Identify which cell holds the provided text, then report its (X, Y) central coordinate. 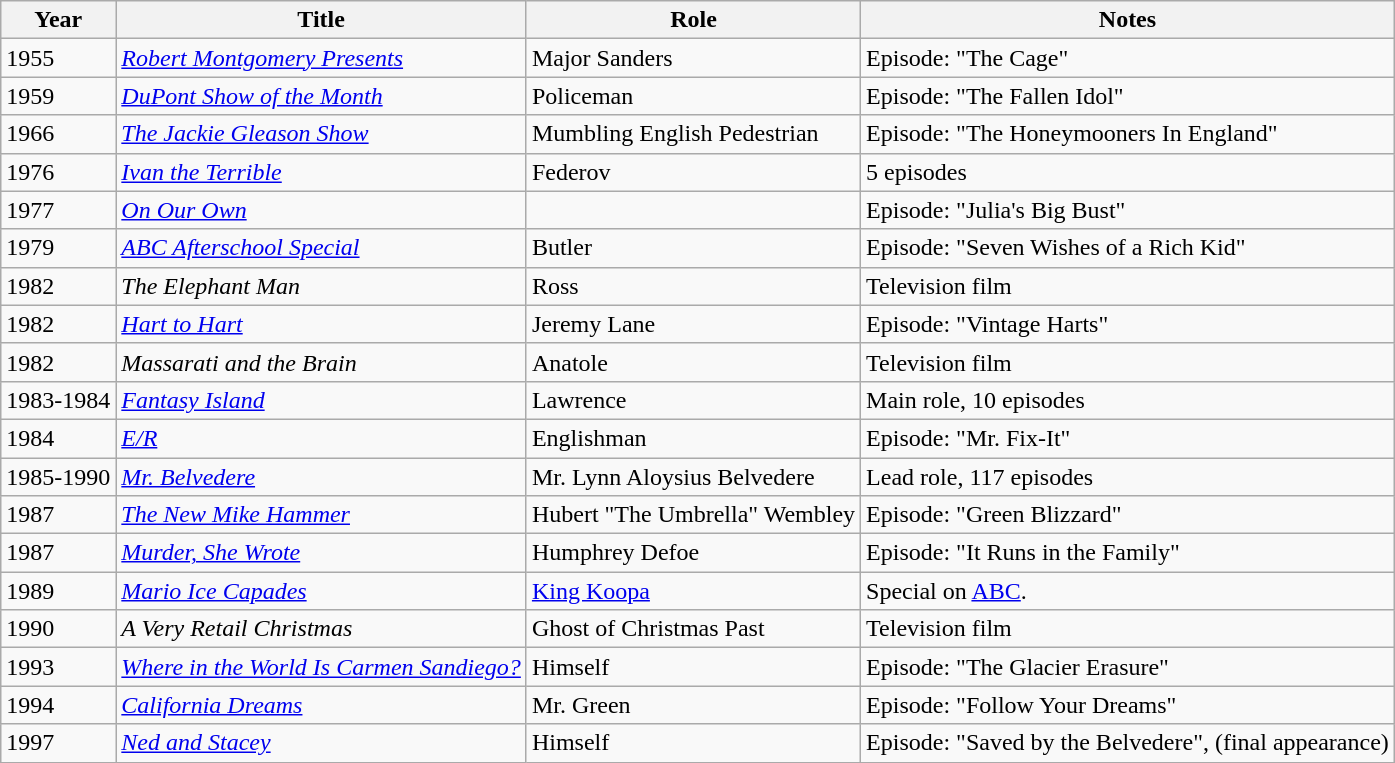
1976 (58, 172)
1966 (58, 134)
Episode: "Vintage Harts" (1128, 324)
On Our Own (322, 210)
1993 (58, 667)
Jeremy Lane (693, 324)
A Very Retail Christmas (322, 629)
Ross (693, 286)
1997 (58, 743)
Ivan the Terrible (322, 172)
Mumbling English Pedestrian (693, 134)
Massarati and the Brain (322, 362)
Episode: "The Cage" (1128, 58)
The Elephant Man (322, 286)
5 episodes (1128, 172)
Major Sanders (693, 58)
Episode: "Follow Your Dreams" (1128, 705)
Murder, She Wrote (322, 553)
Policeman (693, 96)
E/R (322, 438)
Where in the World Is Carmen Sandiego? (322, 667)
The New Mike Hammer (322, 515)
Robert Montgomery Presents (322, 58)
Fantasy Island (322, 400)
Humphrey Defoe (693, 553)
King Koopa (693, 591)
Episode: "The Glacier Erasure" (1128, 667)
Episode: "It Runs in the Family" (1128, 553)
Lead role, 117 episodes (1128, 477)
The Jackie Gleason Show (322, 134)
Ghost of Christmas Past (693, 629)
1985-1990 (58, 477)
1979 (58, 248)
1984 (58, 438)
Episode: "The Honeymooners In England" (1128, 134)
California Dreams (322, 705)
Special on ABC. (1128, 591)
Mr. Green (693, 705)
Federov (693, 172)
Title (322, 20)
Main role, 10 episodes (1128, 400)
Hubert "The Umbrella" Wembley (693, 515)
Episode: "Mr. Fix-It" (1128, 438)
DuPont Show of the Month (322, 96)
Ned and Stacey (322, 743)
Lawrence (693, 400)
Hart to Hart (322, 324)
Mr. Belvedere (322, 477)
Englishman (693, 438)
Butler (693, 248)
ABC Afterschool Special (322, 248)
Mario Ice Capades (322, 591)
1994 (58, 705)
Anatole (693, 362)
Episode: "Seven Wishes of a Rich Kid" (1128, 248)
Episode: "Saved by the Belvedere", (final appearance) (1128, 743)
Episode: "Julia's Big Bust" (1128, 210)
1989 (58, 591)
Notes (1128, 20)
1959 (58, 96)
Role (693, 20)
1990 (58, 629)
Year (58, 20)
1977 (58, 210)
Episode: "The Fallen Idol" (1128, 96)
Mr. Lynn Aloysius Belvedere (693, 477)
1983-1984 (58, 400)
1955 (58, 58)
Episode: "Green Blizzard" (1128, 515)
